Capture the cell that displays the provided text and extract its (x, y) central coordinate. 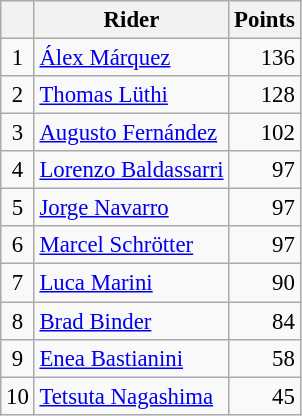
Jorge Navarro (132, 208)
Luca Marini (132, 283)
45 (264, 396)
102 (264, 133)
84 (264, 321)
Thomas Lüthi (132, 95)
Augusto Fernández (132, 133)
Marcel Schrötter (132, 245)
3 (18, 133)
4 (18, 170)
6 (18, 245)
9 (18, 358)
58 (264, 358)
136 (264, 58)
8 (18, 321)
Enea Bastianini (132, 358)
10 (18, 396)
Lorenzo Baldassarri (132, 170)
90 (264, 283)
128 (264, 95)
7 (18, 283)
1 (18, 58)
Álex Márquez (132, 58)
2 (18, 95)
Points (264, 20)
Tetsuta Nagashima (132, 396)
5 (18, 208)
Rider (132, 20)
Brad Binder (132, 321)
